Scan for the cell matching the given text and deliver its [x, y] coordinate at center. 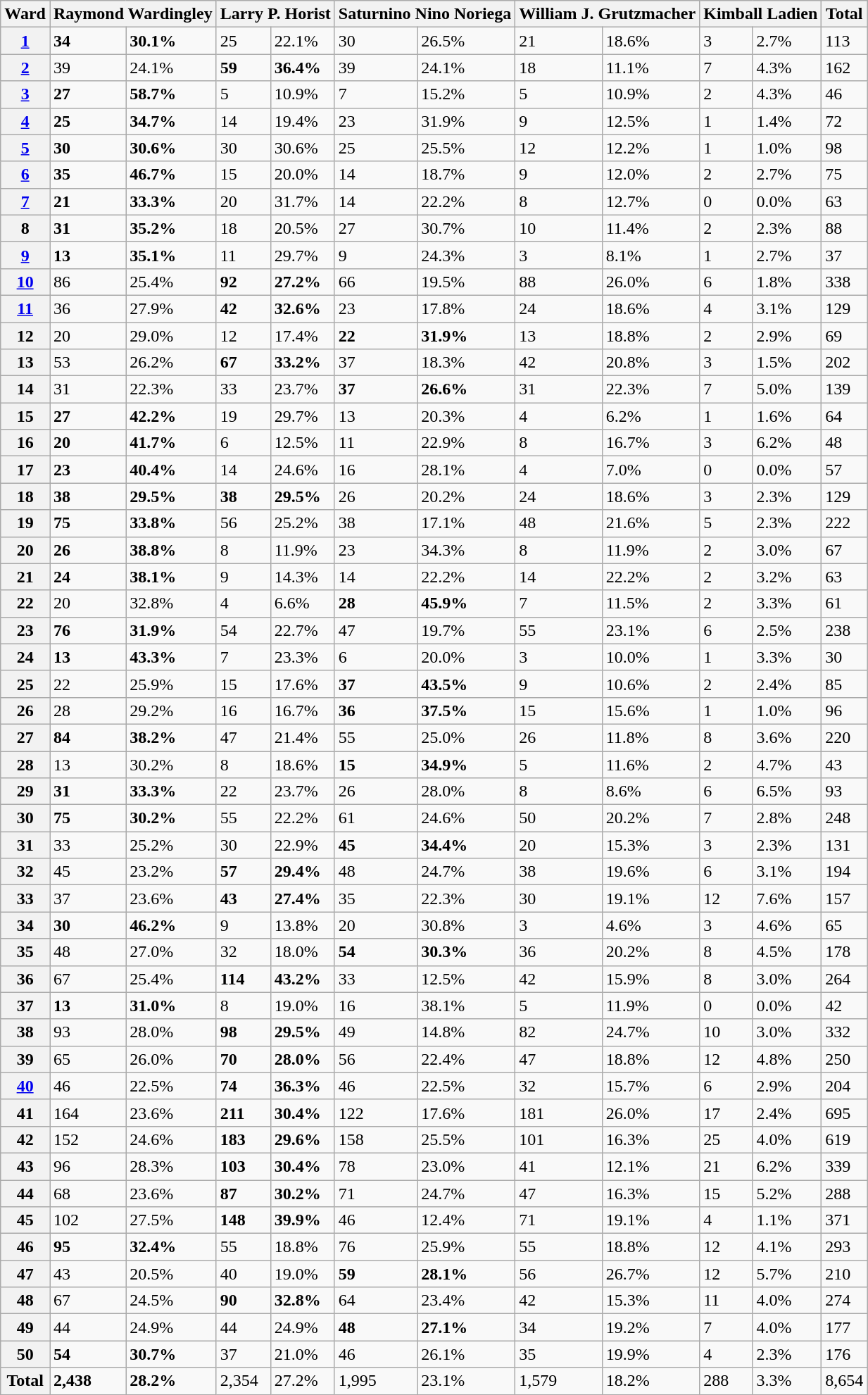
22.4% [466, 1059]
26.1% [466, 1354]
371 [845, 1220]
39.9% [303, 1220]
131 [845, 845]
Larry P. Horist [275, 14]
18.7% [466, 175]
21.0% [303, 1354]
113 [845, 41]
36.4% [303, 68]
19.5% [466, 282]
11.5% [650, 603]
17.8% [466, 308]
34.7% [171, 121]
35.2% [171, 228]
2.8% [787, 818]
1.6% [787, 416]
25.0% [466, 737]
7.0% [650, 470]
4.5% [787, 952]
157 [845, 899]
238 [845, 630]
1.5% [787, 363]
95 [87, 1247]
36.3% [303, 1086]
90 [244, 1301]
31.0% [171, 1006]
27.5% [171, 1220]
152 [87, 1139]
10.0% [650, 657]
1.8% [787, 282]
58.7% [171, 94]
24.5% [171, 1301]
70 [244, 1059]
250 [845, 1059]
32.4% [171, 1247]
42.2% [171, 416]
29 [25, 792]
139 [845, 389]
Raymond Wardingley [132, 14]
202 [845, 363]
26.6% [466, 389]
11.4% [650, 228]
12.7% [650, 201]
27.0% [171, 952]
211 [244, 1113]
14.3% [303, 577]
18.2% [650, 1381]
29.4% [303, 872]
103 [244, 1166]
4.1% [787, 1247]
23.2% [171, 872]
28.2% [171, 1381]
33.2% [303, 363]
11.1% [650, 68]
8,654 [845, 1381]
31.7% [303, 201]
26.2% [171, 363]
204 [845, 1086]
29.0% [171, 336]
34.3% [466, 550]
85 [845, 684]
26.7% [650, 1274]
220 [845, 737]
40.4% [171, 470]
1.1% [787, 1220]
176 [845, 1354]
15.6% [650, 711]
William J. Grutzmacher [608, 14]
68 [87, 1194]
37.5% [466, 711]
29.6% [303, 1139]
82 [559, 1032]
Ward [25, 14]
12.1% [650, 1166]
2.5% [787, 630]
32.6% [303, 308]
45.9% [466, 603]
177 [845, 1327]
101 [559, 1139]
15.7% [650, 1086]
248 [845, 818]
15.2% [466, 94]
11.6% [650, 764]
17.4% [303, 336]
4.8% [787, 1059]
6.6% [303, 603]
92 [244, 282]
23.0% [466, 1166]
695 [845, 1113]
7.6% [787, 899]
23.3% [303, 657]
6.5% [787, 792]
19.9% [650, 1354]
19.6% [650, 872]
122 [376, 1113]
11.8% [650, 737]
183 [244, 1139]
8.6% [650, 792]
74 [244, 1086]
66 [376, 282]
5.7% [787, 1274]
148 [244, 1220]
19.2% [650, 1327]
210 [845, 1274]
222 [845, 523]
41.7% [171, 443]
69 [845, 336]
53 [87, 363]
43.5% [466, 684]
22.1% [303, 41]
78 [376, 1166]
293 [845, 1247]
194 [845, 872]
29.2% [171, 711]
10.6% [650, 684]
30.8% [466, 925]
21.4% [303, 737]
20.3% [466, 416]
43.2% [303, 979]
619 [845, 1139]
178 [845, 952]
1.4% [787, 121]
Saturnino Nino Noriega [424, 14]
84 [87, 737]
13.8% [303, 925]
23.4% [466, 1301]
274 [845, 1301]
5.0% [787, 389]
15.9% [650, 979]
1,995 [376, 1381]
46.7% [171, 175]
2,354 [244, 1381]
35.1% [171, 255]
17.1% [466, 523]
338 [845, 282]
33.8% [171, 523]
2,438 [87, 1381]
19.4% [303, 121]
86 [87, 282]
72 [845, 121]
18.3% [466, 363]
34.4% [466, 845]
339 [845, 1166]
3.2% [787, 577]
3.6% [787, 737]
4.7% [787, 764]
20.8% [650, 363]
Kimball Ladien [760, 14]
102 [87, 1220]
162 [845, 68]
24.3% [466, 255]
8.1% [650, 255]
1,579 [559, 1381]
46.2% [171, 925]
158 [376, 1139]
38.2% [171, 737]
30.1% [171, 41]
19.7% [466, 630]
181 [559, 1113]
5.2% [787, 1194]
27.9% [171, 308]
332 [845, 1032]
87 [244, 1194]
27.1% [466, 1327]
164 [87, 1113]
30.3% [466, 952]
27.4% [303, 899]
34.9% [466, 764]
21.6% [650, 523]
12.4% [466, 1220]
12.2% [650, 148]
14.8% [466, 1032]
43.3% [171, 657]
38.8% [171, 550]
114 [244, 979]
22.7% [303, 630]
28.3% [171, 1166]
12.0% [650, 175]
26.5% [466, 41]
264 [845, 979]
18.0% [303, 952]
